From the cell containing the given text, extract its center point as [x, y] coordinate. 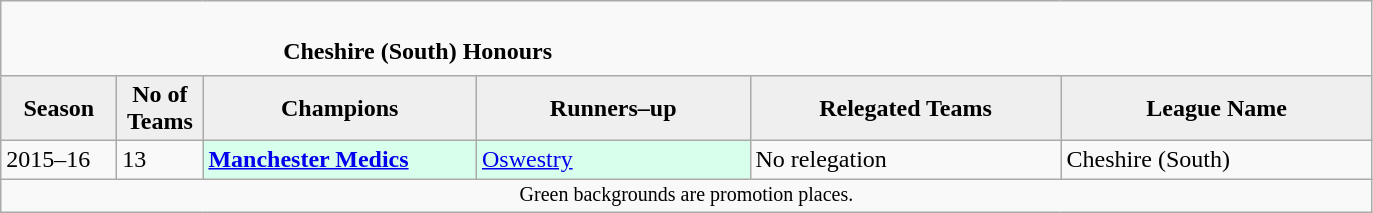
Season [59, 108]
Manchester Medics [340, 159]
No of Teams [160, 108]
13 [160, 159]
Relegated Teams [906, 108]
No relegation [906, 159]
Cheshire (South) [1216, 159]
League Name [1216, 108]
2015–16 [59, 159]
Champions [340, 108]
Oswestry [613, 159]
Green backgrounds are promotion places. [686, 194]
Runners–up [613, 108]
